Capture the cell that displays the provided text and extract its (x, y) central coordinate. 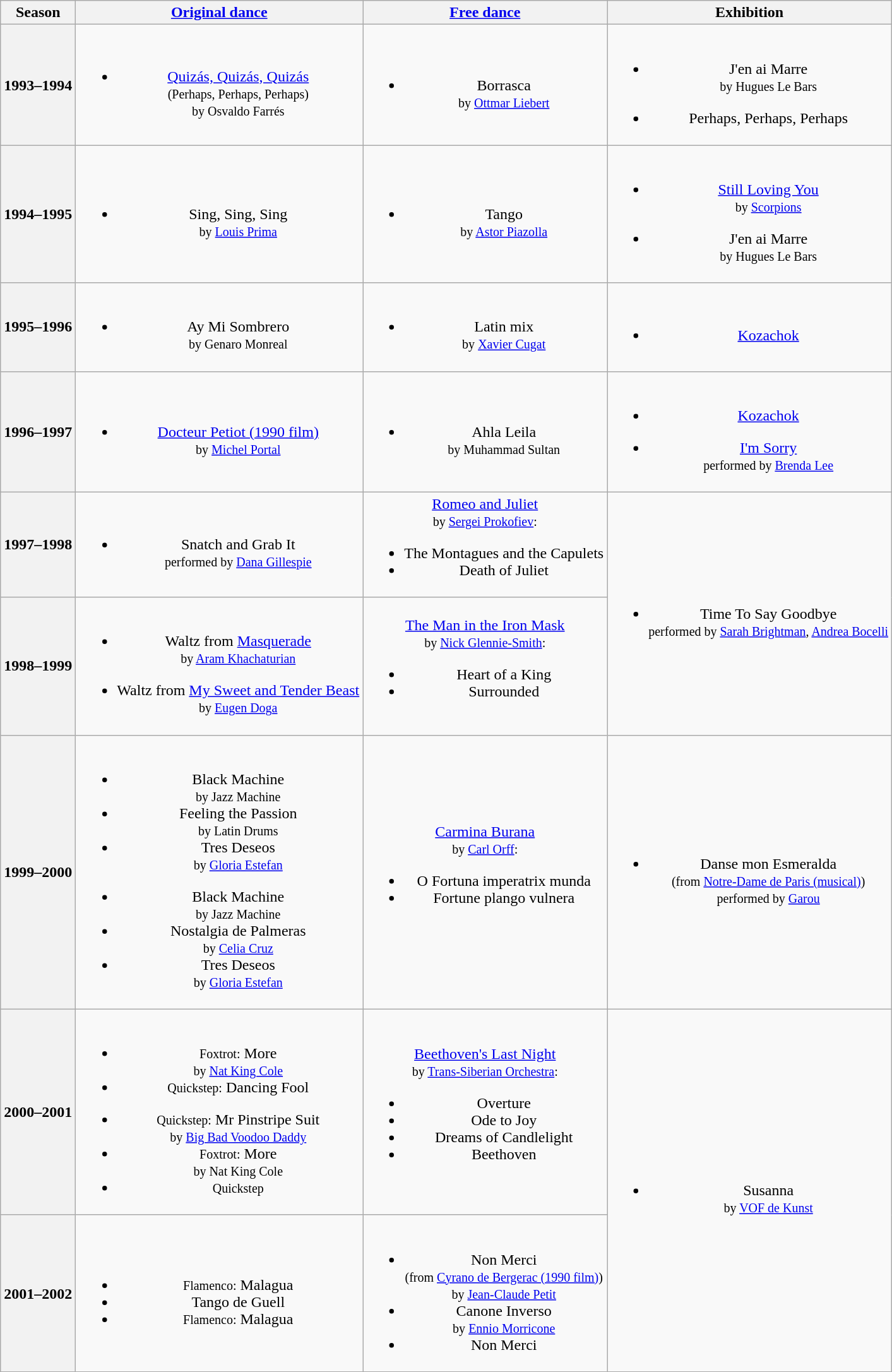
Exhibition (750, 13)
Latin mix by Xavier Cugat (485, 327)
1993–1994 (38, 85)
Free dance (485, 13)
The Man in the Iron Mask by Nick Glennie-Smith: Heart of a KingSurrounded (485, 666)
Non Merci (from Cyrano de Bergerac (1990 film)) by Jean-Claude Petit Canone Inverso by Ennio Morricone Non Merci (485, 1293)
Flamenco: MalaguaTango de GuellFlamenco: Malagua (220, 1293)
1997–1998 (38, 544)
Time To Say Goodbye performed by Sarah Brightman, Andrea Bocelli (750, 614)
2000–2001 (38, 1112)
Season (38, 13)
Ahla Leila by Muhammad Sultan (485, 432)
Original dance (220, 13)
Snatch and Grab It performed by Dana Gillespie (220, 544)
1996–1997 (38, 432)
Carmina Burana by Carl Orff: O Fortuna imperatrix mundaFortune plango vulnera (485, 872)
Still Loving You by Scorpions J'en ai Marre by Hugues Le Bars (750, 214)
Susanna by VOF de Kunst (750, 1190)
1999–2000 (38, 872)
Foxtrot: More by Nat King Cole Quickstep: Dancing FoolQuickstep: Mr Pinstripe Suit by Big Bad Voodoo Daddy Foxtrot: More by Nat King Cole Quickstep (220, 1112)
Tango by Astor Piazolla (485, 214)
1998–1999 (38, 666)
KozachokI'm Sorry performed by Brenda Lee (750, 432)
Waltz from Masquerade by Aram Khachaturian Waltz from My Sweet and Tender Beast by Eugen Doga (220, 666)
Beethoven's Last Night by Trans-Siberian Orchestra: OvertureOde to JoyDreams of CandlelightBeethoven (485, 1112)
Borrasca by Ottmar Liebert (485, 85)
Kozachok (750, 327)
1994–1995 (38, 214)
1995–1996 (38, 327)
2001–2002 (38, 1293)
Sing, Sing, Sing by Louis Prima (220, 214)
J'en ai Marre by Hugues Le Bars Perhaps, Perhaps, Perhaps (750, 85)
Romeo and Juliet by Sergei Prokofiev: The Montagues and the CapuletsDeath of Juliet (485, 544)
Quizás, Quizás, Quizás (Perhaps, Perhaps, Perhaps) by Osvaldo Farrés (220, 85)
Ay Mi Sombrero by Genaro Monreal (220, 327)
Docteur Petiot (1990 film) by Michel Portal (220, 432)
Danse mon Esmeralda (from Notre-Dame de Paris (musical)) performed by Garou (750, 872)
